Provide the [x, y] coordinate of the cell's center where the given text is located.  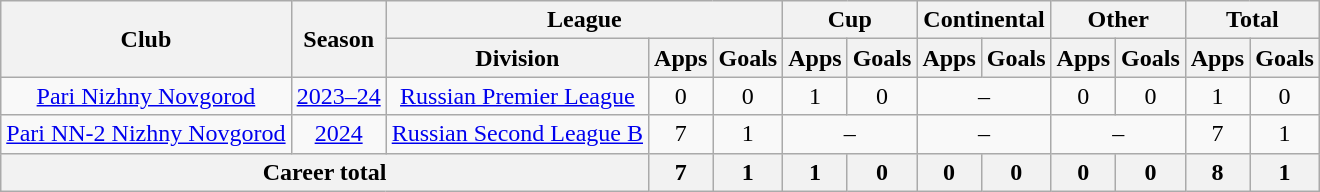
Other [1118, 20]
Russian Premier League [517, 96]
Club [146, 39]
Division [517, 58]
Career total [325, 172]
Season [338, 39]
Pari NN-2 Nizhny Novgorod [146, 134]
Continental [984, 20]
2023–24 [338, 96]
Total [1252, 20]
Pari Nizhny Novgorod [146, 96]
2024 [338, 134]
8 [1217, 172]
League [584, 20]
Russian Second League B [517, 134]
Cup [850, 20]
